Locate the cell with the specified text and output its (X, Y) center coordinate. 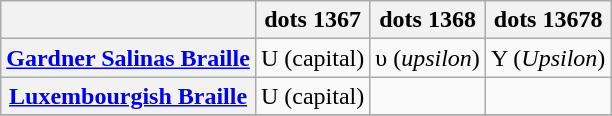
dots 1367 (312, 20)
Gardner Salinas Braille (128, 58)
dots 13678 (548, 20)
dots 1368 (428, 20)
υ (upsilon) (428, 58)
Υ (Upsilon) (548, 58)
Luxembourgish Braille (128, 96)
